Find where the given text appears and provide that cell's center as [X, Y] coordinate. 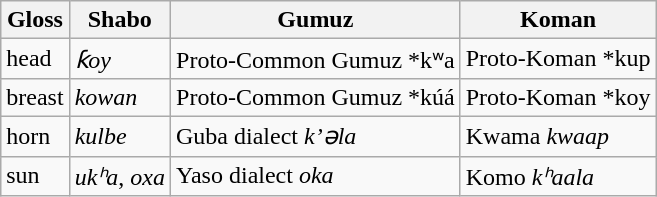
Shabo [120, 20]
ukʰa, oxa [120, 176]
Proto-Common Gumuz *kúá [316, 97]
Gumuz [316, 20]
Kwama kwaap [558, 136]
kowan [120, 97]
Guba dialect k’əla [316, 136]
Proto-Common Gumuz *kʷa [316, 59]
Koman [558, 20]
Proto-Koman *koy [558, 97]
Gloss [35, 20]
breast [35, 97]
horn [35, 136]
Proto-Koman *kup [558, 59]
sun [35, 176]
Komo kʰaala [558, 176]
ƙoy [120, 59]
Yaso dialect oka [316, 176]
head [35, 59]
kulbe [120, 136]
